Determine the [X, Y] coordinate at the center of the cell enclosing the given text.  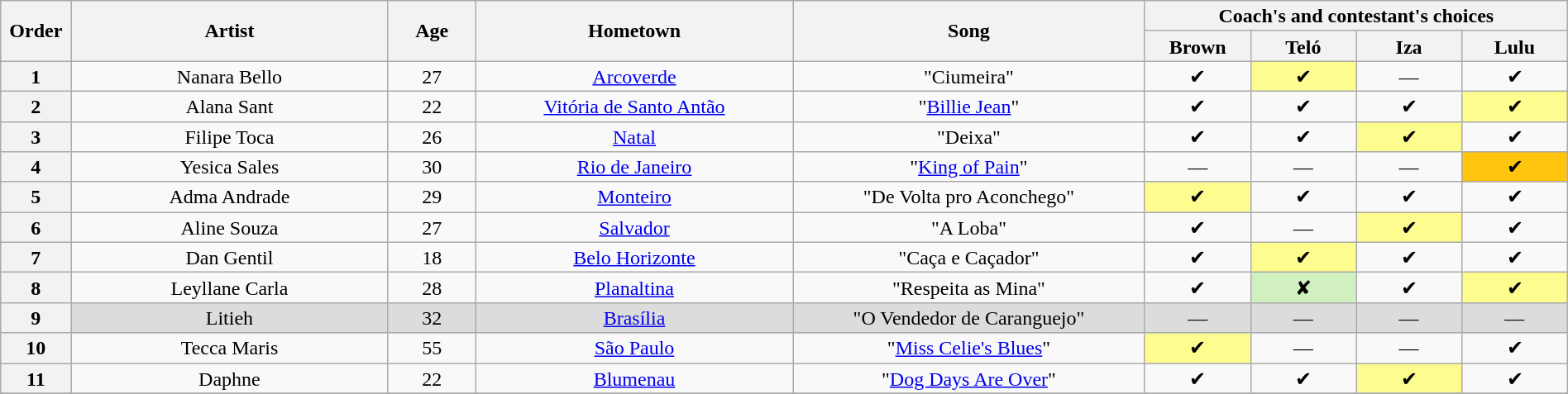
Belo Horizonte [633, 258]
"Miss Celie's Blues" [969, 349]
Brown [1198, 46]
32 [432, 317]
11 [36, 378]
2 [36, 106]
3 [36, 137]
Iza [1409, 46]
Salvador [633, 228]
São Paulo [633, 349]
18 [432, 258]
Rio de Janeiro [633, 167]
5 [36, 197]
Tecca Maris [230, 349]
"Ciumeira" [969, 76]
Alana Sant [230, 106]
Monteiro [633, 197]
Dan Gentil [230, 258]
"De Volta pro Aconchego" [969, 197]
9 [36, 317]
Daphne [230, 378]
"Respeita as Mina" [969, 287]
Blumenau [633, 378]
Artist [230, 31]
Lulu [1514, 46]
"King of Pain" [969, 167]
30 [432, 167]
6 [36, 228]
10 [36, 349]
Hometown [633, 31]
"O Vendedor de Caranguejo" [969, 317]
Arcoverde [633, 76]
7 [36, 258]
8 [36, 287]
Litieh [230, 317]
Planaltina [633, 287]
Brasília [633, 317]
Natal [633, 137]
Song [969, 31]
Adma Andrade [230, 197]
55 [432, 349]
"Caça e Caçador" [969, 258]
1 [36, 76]
"Deixa" [969, 137]
Yesica Sales [230, 167]
✘ [1303, 287]
Vitória de Santo Antão [633, 106]
Filipe Toca [230, 137]
Aline Souza [230, 228]
26 [432, 137]
"Billie Jean" [969, 106]
Coach's and contestant's choices [1356, 17]
Nanara Bello [230, 76]
28 [432, 287]
Age [432, 31]
"A Loba" [969, 228]
Teló [1303, 46]
Leyllane Carla [230, 287]
29 [432, 197]
4 [36, 167]
"Dog Days Are Over" [969, 378]
Order [36, 31]
